Detect which cell encompasses the target text, then output its [x, y] center coordinate. 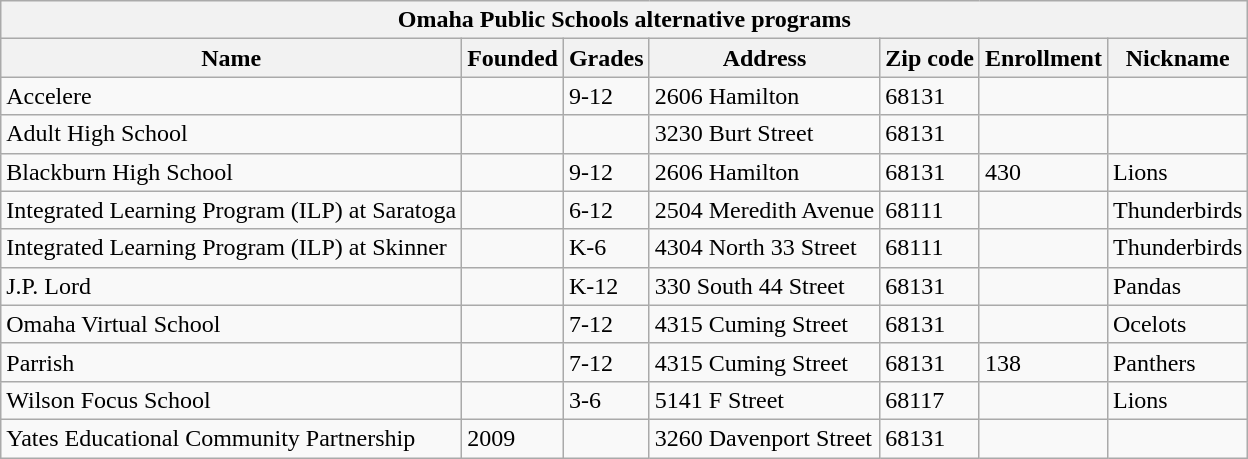
430 [1043, 172]
Integrated Learning Program (ILP) at Saratoga [232, 210]
Nickname [1177, 58]
Enrollment [1043, 58]
K-12 [606, 286]
Wilson Focus School [232, 400]
Blackburn High School [232, 172]
3260 Davenport Street [764, 438]
6-12 [606, 210]
Pandas [1177, 286]
Grades [606, 58]
J.P. Lord [232, 286]
5141 F Street [764, 400]
Zip code [930, 58]
4304 North 33 Street [764, 248]
Adult High School [232, 134]
330 South 44 Street [764, 286]
Address [764, 58]
Omaha Virtual School [232, 324]
Founded [513, 58]
Integrated Learning Program (ILP) at Skinner [232, 248]
Omaha Public Schools alternative programs [624, 20]
Accelere [232, 96]
2504 Meredith Avenue [764, 210]
Ocelots [1177, 324]
Name [232, 58]
Panthers [1177, 362]
68117 [930, 400]
2009 [513, 438]
Yates Educational Community Partnership [232, 438]
3230 Burt Street [764, 134]
K-6 [606, 248]
138 [1043, 362]
Parrish [232, 362]
3-6 [606, 400]
